Determine the [x, y] coordinate at the center of the cell enclosing the given text.  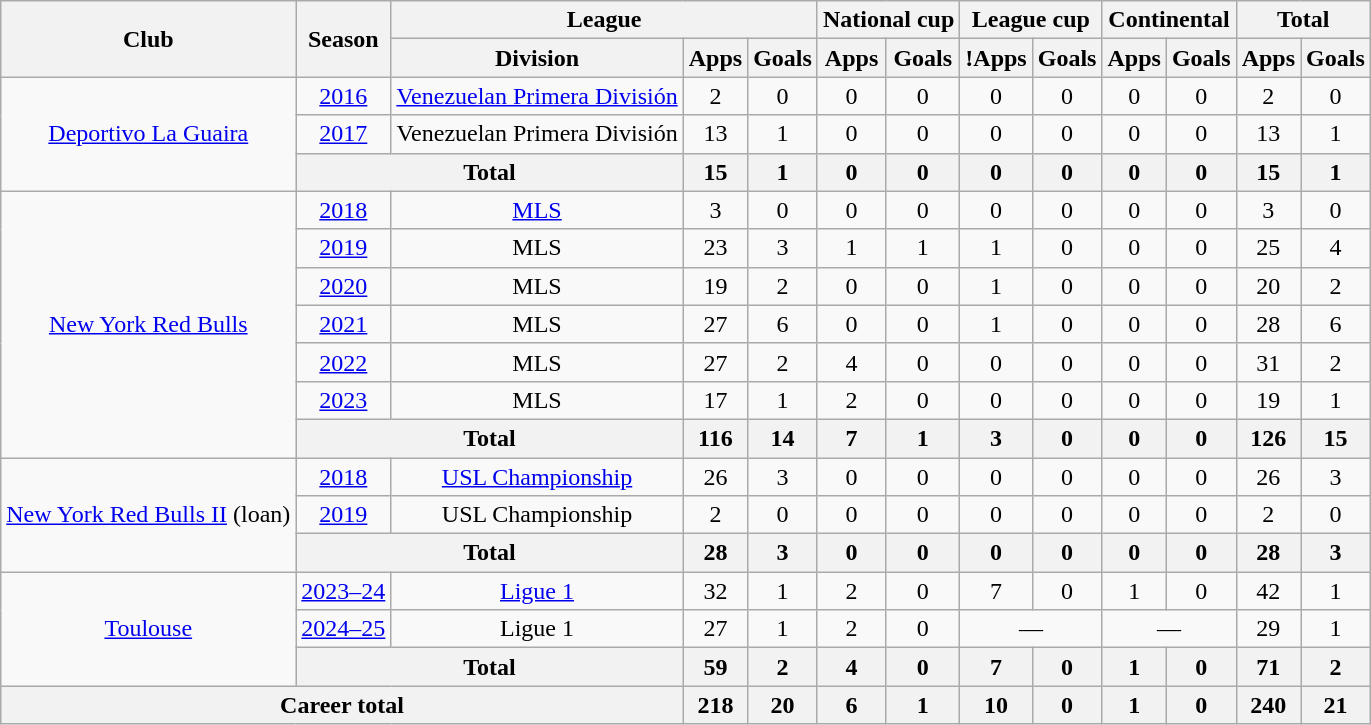
New York Red Bulls II (loan) [148, 515]
25 [1268, 248]
New York Red Bulls [148, 324]
116 [715, 438]
10 [996, 705]
2023–24 [344, 591]
Deportivo La Guaira [148, 134]
2021 [344, 324]
29 [1268, 629]
2017 [344, 134]
71 [1268, 667]
21 [1336, 705]
14 [783, 438]
Toulouse [148, 629]
17 [715, 400]
Club [148, 39]
2024–25 [344, 629]
218 [715, 705]
31 [1268, 362]
Career total [342, 705]
32 [715, 591]
23 [715, 248]
League cup [1031, 20]
Division [537, 58]
National cup [888, 20]
42 [1268, 591]
Season [344, 39]
!Apps [996, 58]
2022 [344, 362]
59 [715, 667]
League [604, 20]
240 [1268, 705]
126 [1268, 438]
2016 [344, 96]
2023 [344, 400]
Continental [1169, 20]
2020 [344, 286]
